Determine the [x, y] coordinate at the center of the cell enclosing the given text.  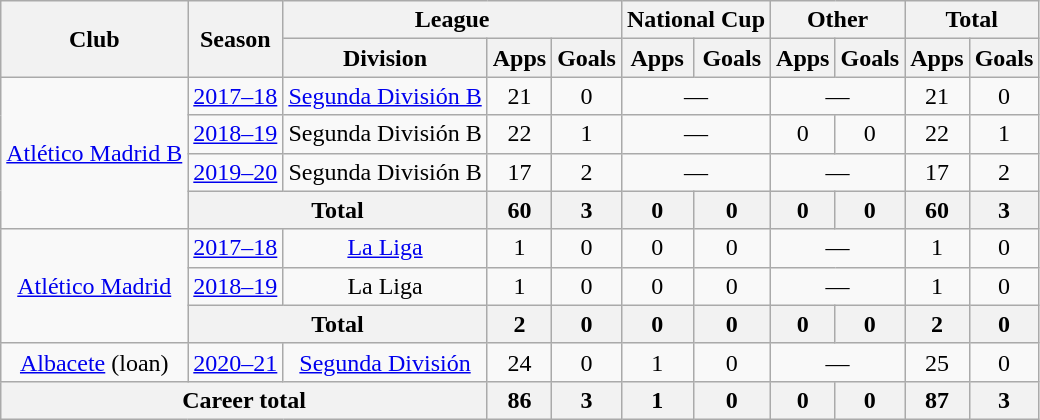
National Cup [696, 20]
Season [236, 39]
Segunda División [385, 362]
Albacete (loan) [94, 362]
League [452, 20]
25 [937, 362]
24 [519, 362]
87 [937, 400]
2020–21 [236, 362]
2019–20 [236, 172]
86 [519, 400]
Atlético Madrid B [94, 153]
Atlético Madrid [94, 286]
Division [385, 58]
Club [94, 39]
Other [838, 20]
Career total [244, 400]
